Extract the [x, y] coordinate from the center of the cell holding the provided text.  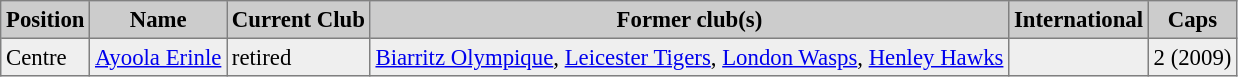
Former club(s) [689, 20]
Position [46, 20]
Caps [1192, 20]
International [1079, 20]
Centre [46, 57]
retired [299, 57]
Ayoola Erinle [158, 57]
Name [158, 20]
Biarritz Olympique, Leicester Tigers, London Wasps, Henley Hawks [689, 57]
2 (2009) [1192, 57]
Current Club [299, 20]
